Determine the (X, Y) coordinate at the center of the cell enclosing the given text.  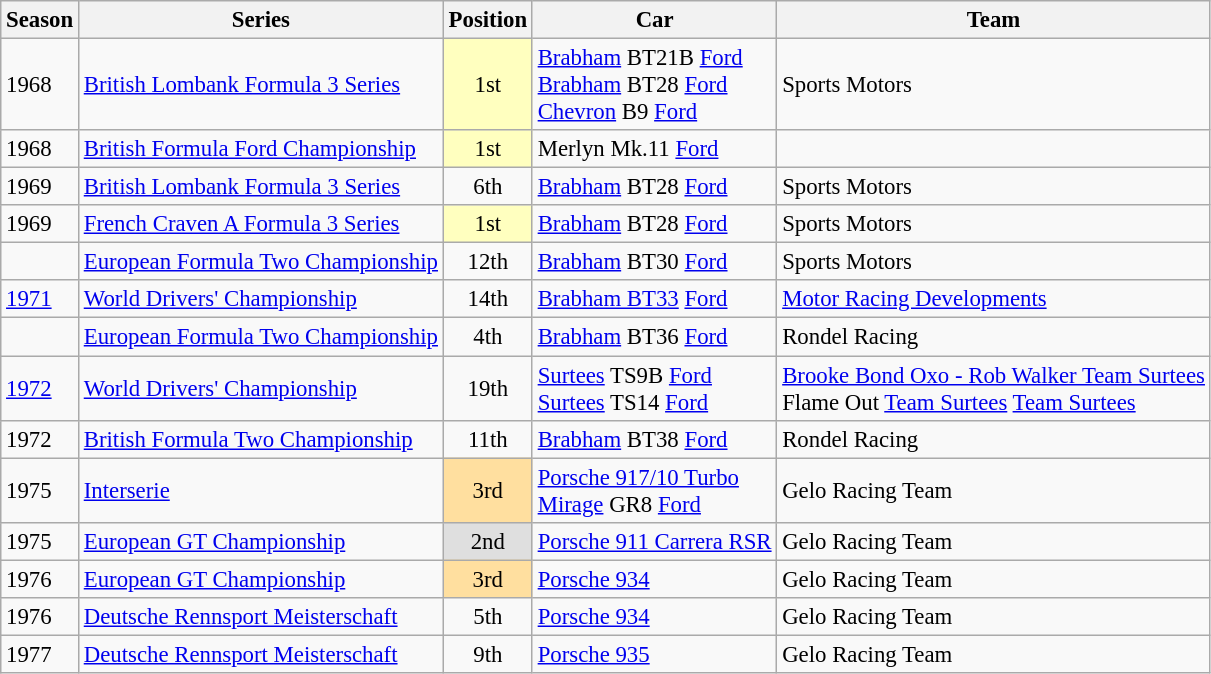
Brabham BT30 Ford (654, 262)
Position (488, 20)
12th (488, 262)
1977 (40, 654)
19th (488, 388)
Brabham BT38 Ford (654, 439)
Porsche 917/10 TurboMirage GR8 Ford (654, 490)
Porsche 935 (654, 654)
French Craven A Formula 3 Series (260, 224)
Motor Racing Developments (994, 299)
Brooke Bond Oxo - Rob Walker Team SurteesFlame Out Team Surtees Team Surtees (994, 388)
4th (488, 337)
Series (260, 20)
Porsche 911 Carrera RSR (654, 541)
British Formula Ford Championship (260, 149)
Surtees TS9B FordSurtees TS14 Ford (654, 388)
14th (488, 299)
Brabham BT36 Ford (654, 337)
Season (40, 20)
Team (994, 20)
9th (488, 654)
Interserie (260, 490)
11th (488, 439)
Merlyn Mk.11 Ford (654, 149)
Car (654, 20)
6th (488, 187)
2nd (488, 541)
Brabham BT21B FordBrabham BT28 FordChevron B9 Ford (654, 85)
Brabham BT33 Ford (654, 299)
British Formula Two Championship (260, 439)
5th (488, 617)
1971 (40, 299)
